For the text-containing cell, return its midpoint in (x, y) coordinate format. 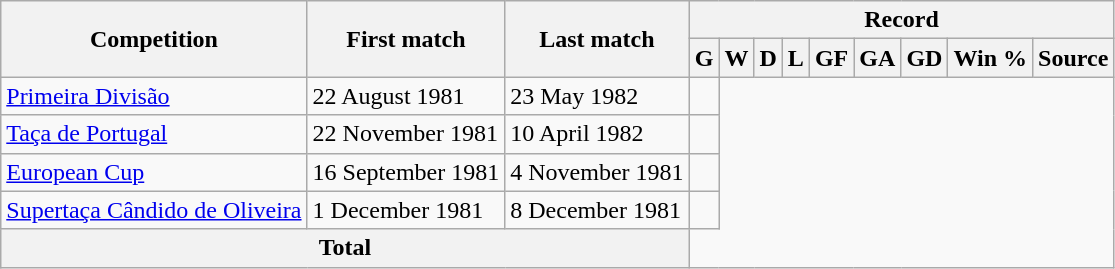
Supertaça Cândido de Oliveira (154, 210)
22 November 1981 (406, 134)
G (704, 58)
Win % (990, 58)
W (736, 58)
Total (345, 248)
GF (831, 58)
L (796, 58)
Taça de Portugal (154, 134)
Competition (154, 39)
Source (1074, 58)
Last match (597, 39)
D (768, 58)
European Cup (154, 172)
Record (902, 20)
22 August 1981 (406, 96)
GA (878, 58)
10 April 1982 (597, 134)
16 September 1981 (406, 172)
First match (406, 39)
8 December 1981 (597, 210)
GD (924, 58)
Primeira Divisão (154, 96)
1 December 1981 (406, 210)
23 May 1982 (597, 96)
4 November 1981 (597, 172)
